Identify which cell holds the provided text, then report its (x, y) central coordinate. 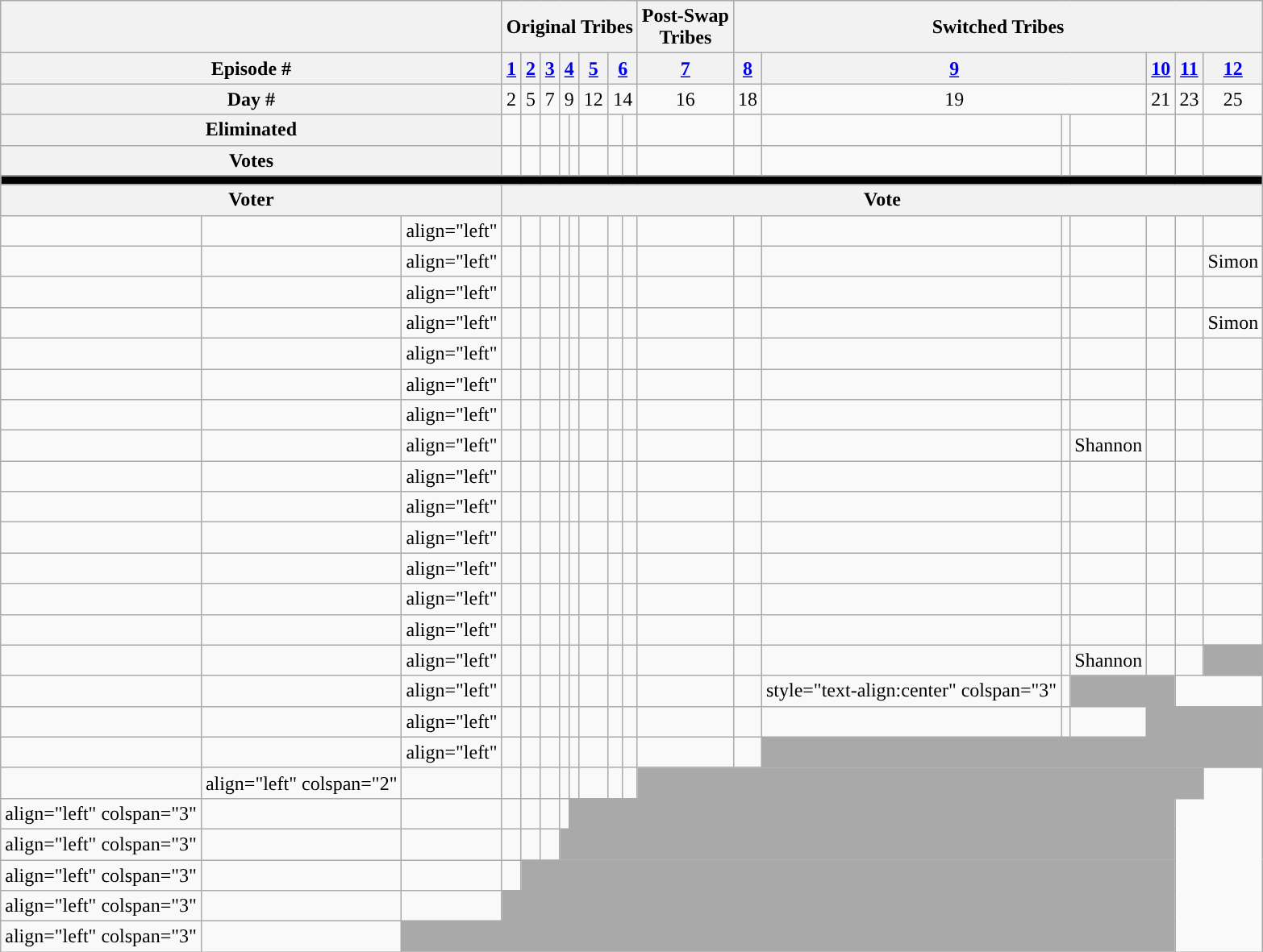
14 (623, 99)
Day # (252, 99)
3 (550, 69)
18 (747, 99)
21 (1161, 99)
style="text-align:center" colspan="3" (911, 691)
8 (747, 69)
Episode # (252, 69)
11 (1189, 69)
Voter (252, 200)
4 (569, 69)
16 (686, 99)
6 (623, 69)
19 (953, 99)
align="left" colspan="2" (302, 783)
10 (1161, 69)
Original Tribes (569, 27)
Post-SwapTribes (686, 27)
1 (511, 69)
Votes (252, 160)
Vote (882, 200)
Eliminated (252, 130)
25 (1233, 99)
Switched Tribes (998, 27)
23 (1189, 99)
